Determine the (X, Y) coordinate at the center of the cell enclosing the given text.  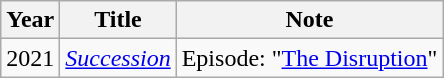
Episode: "The Disruption" (310, 58)
Year (30, 20)
Succession (118, 58)
2021 (30, 58)
Title (118, 20)
Note (310, 20)
